Capture the cell that displays the provided text and extract its (X, Y) central coordinate. 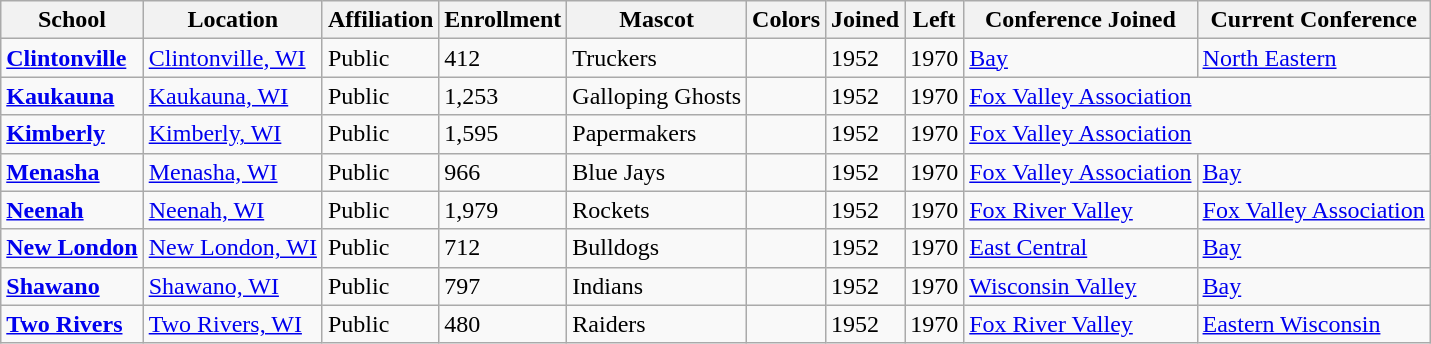
Rockets (657, 210)
1,595 (503, 134)
Location (232, 20)
Mascot (657, 20)
797 (503, 286)
Wisconsin Valley (1080, 286)
1,253 (503, 96)
Enrollment (503, 20)
Two Rivers, WI (232, 324)
Menasha (72, 172)
Raiders (657, 324)
480 (503, 324)
Bulldogs (657, 248)
School (72, 20)
Indians (657, 286)
Kaukauna (72, 96)
Clintonville (72, 58)
East Central (1080, 248)
New London (72, 248)
412 (503, 58)
Papermakers (657, 134)
1,979 (503, 210)
North Eastern (1314, 58)
Kimberly, WI (232, 134)
Neenah (72, 210)
Conference Joined (1080, 20)
Clintonville, WI (232, 58)
Galloping Ghosts (657, 96)
Left (934, 20)
Menasha, WI (232, 172)
Eastern Wisconsin (1314, 324)
966 (503, 172)
Truckers (657, 58)
Shawano (72, 286)
Blue Jays (657, 172)
Kimberly (72, 134)
Colors (786, 20)
New London, WI (232, 248)
Affiliation (380, 20)
Neenah, WI (232, 210)
Current Conference (1314, 20)
Joined (866, 20)
Kaukauna, WI (232, 96)
712 (503, 248)
Two Rivers (72, 324)
Shawano, WI (232, 286)
